From the cell containing the given text, extract its center point as [X, Y] coordinate. 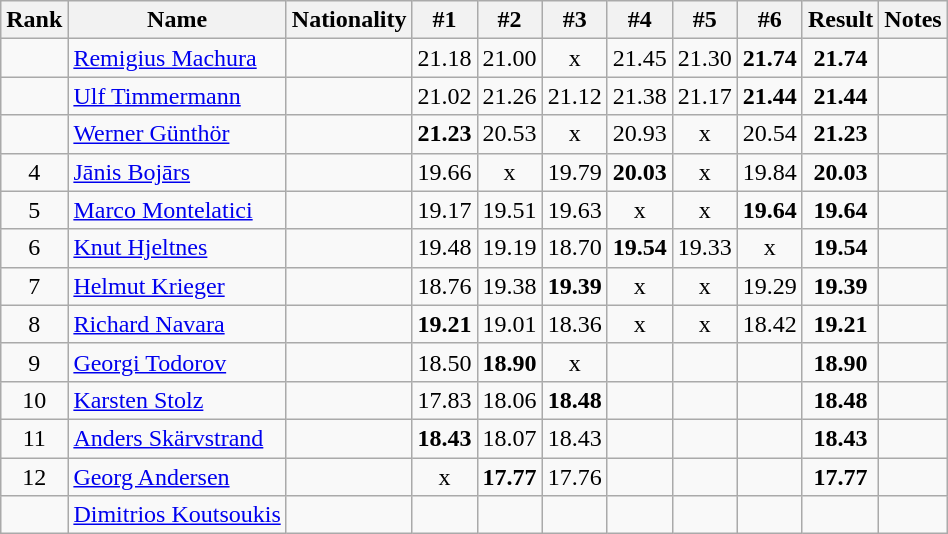
19.66 [444, 172]
19.48 [444, 248]
8 [34, 324]
18.42 [770, 324]
19.01 [510, 324]
20.93 [640, 134]
4 [34, 172]
19.19 [510, 248]
21.45 [640, 58]
#6 [770, 20]
21.17 [704, 96]
Werner Günthör [177, 134]
19.38 [510, 286]
Marco Montelatici [177, 210]
Result [840, 20]
Helmut Krieger [177, 286]
#2 [510, 20]
9 [34, 362]
Georg Andersen [177, 477]
Name [177, 20]
#1 [444, 20]
Knut Hjeltnes [177, 248]
19.79 [574, 172]
19.51 [510, 210]
11 [34, 438]
Ulf Timmermann [177, 96]
10 [34, 400]
19.17 [444, 210]
21.18 [444, 58]
Jānis Bojārs [177, 172]
Georgi Todorov [177, 362]
#4 [640, 20]
Anders Skärvstrand [177, 438]
6 [34, 248]
Rank [34, 20]
17.83 [444, 400]
18.76 [444, 286]
18.36 [574, 324]
19.29 [770, 286]
#5 [704, 20]
Nationality [349, 20]
#3 [574, 20]
19.63 [574, 210]
21.38 [640, 96]
21.30 [704, 58]
12 [34, 477]
18.07 [510, 438]
18.70 [574, 248]
Richard Navara [177, 324]
21.12 [574, 96]
19.84 [770, 172]
17.76 [574, 477]
5 [34, 210]
18.50 [444, 362]
7 [34, 286]
20.54 [770, 134]
21.26 [510, 96]
Notes [913, 20]
Remigius Machura [177, 58]
Karsten Stolz [177, 400]
20.53 [510, 134]
Dimitrios Koutsoukis [177, 515]
18.06 [510, 400]
21.00 [510, 58]
21.02 [444, 96]
19.33 [704, 248]
